Search for the cell housing the specified text and yield its (X, Y) center coordinate. 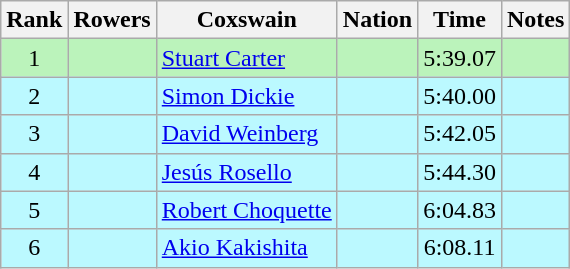
Akio Kakishita (246, 248)
Stuart Carter (246, 58)
David Weinberg (246, 134)
6 (34, 248)
Time (460, 20)
Jesús Rosello (246, 172)
5:39.07 (460, 58)
Notes (535, 20)
5:42.05 (460, 134)
Rowers (112, 20)
4 (34, 172)
Coxswain (246, 20)
5:44.30 (460, 172)
3 (34, 134)
Nation (377, 20)
Simon Dickie (246, 96)
2 (34, 96)
Robert Choquette (246, 210)
5 (34, 210)
6:04.83 (460, 210)
1 (34, 58)
6:08.11 (460, 248)
5:40.00 (460, 96)
Rank (34, 20)
